Provide the (X, Y) coordinate of the cell's center where the given text is located.  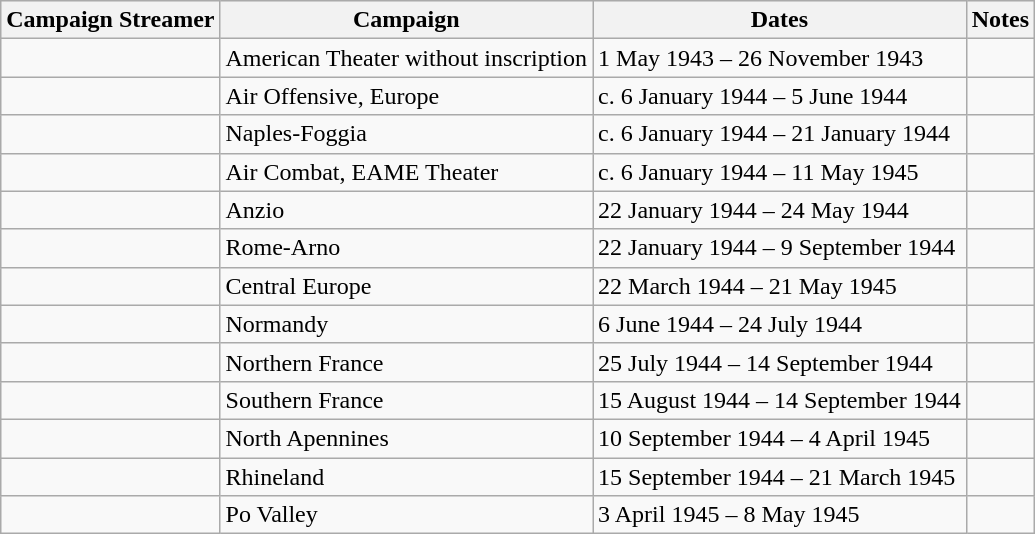
Rome-Arno (406, 248)
15 September 1944 – 21 March 1945 (780, 477)
Po Valley (406, 515)
10 September 1944 – 4 April 1945 (780, 438)
Notes (1000, 20)
Normandy (406, 324)
Dates (780, 20)
Campaign (406, 20)
25 July 1944 – 14 September 1944 (780, 362)
22 January 1944 – 24 May 1944 (780, 210)
Naples-Foggia (406, 134)
Rhineland (406, 477)
Anzio (406, 210)
Air Offensive, Europe (406, 96)
22 January 1944 – 9 September 1944 (780, 248)
c. 6 January 1944 – 5 June 1944 (780, 96)
American Theater without inscription (406, 58)
Northern France (406, 362)
15 August 1944 – 14 September 1944 (780, 400)
North Apennines (406, 438)
Central Europe (406, 286)
Air Combat, EAME Theater (406, 172)
Campaign Streamer (110, 20)
c. 6 January 1944 – 21 January 1944 (780, 134)
22 March 1944 – 21 May 1945 (780, 286)
6 June 1944 – 24 July 1944 (780, 324)
1 May 1943 – 26 November 1943 (780, 58)
c. 6 January 1944 – 11 May 1945 (780, 172)
Southern France (406, 400)
3 April 1945 – 8 May 1945 (780, 515)
